Find where the given text appears and provide that cell's center as (X, Y) coordinate. 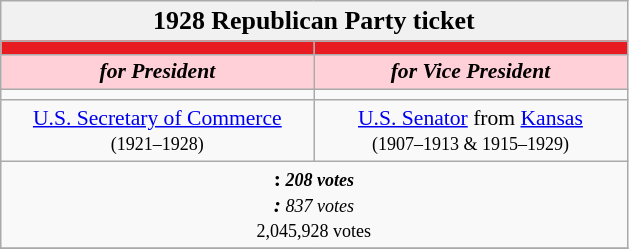
for President (158, 72)
U.S. Senator from Kansas (1907–1913 & 1915–1929) (470, 130)
1928 Republican Party ticket (314, 21)
: 208 votes: 837 votes2,045,928 votes (314, 204)
U.S. Secretary of Commerce(1921–1928) (158, 130)
for Vice President (470, 72)
